Search for the cell housing the specified text and yield its [X, Y] center coordinate. 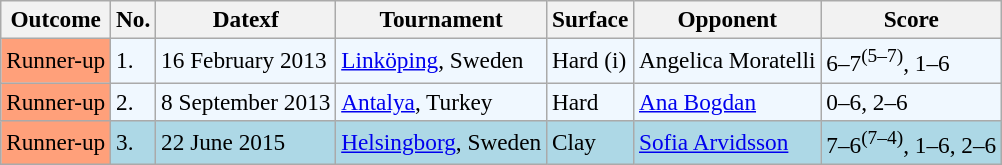
Surface [590, 19]
1. [134, 60]
Hard (i) [590, 60]
22 June 2015 [246, 142]
Ana Bogdan [728, 101]
Angelica Moratelli [728, 60]
Linköping, Sweden [442, 60]
Outcome [56, 19]
No. [134, 19]
Sofia Arvidsson [728, 142]
Opponent [728, 19]
0–6, 2–6 [912, 101]
Hard [590, 101]
Helsingborg, Sweden [442, 142]
3. [134, 142]
2. [134, 101]
Datexf [246, 19]
Clay [590, 142]
8 September 2013 [246, 101]
Antalya, Turkey [442, 101]
6–7(5–7), 1–6 [912, 60]
7–6(7–4), 1–6, 2–6 [912, 142]
16 February 2013 [246, 60]
Score [912, 19]
Tournament [442, 19]
